Extract the (X, Y) coordinate from the center of the cell holding the provided text.  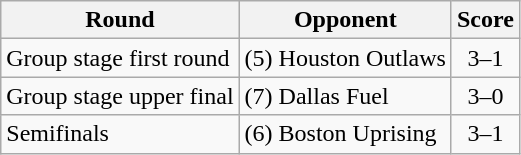
Group stage first round (120, 58)
Semifinals (120, 134)
Round (120, 20)
(6) Boston Uprising (345, 134)
(7) Dallas Fuel (345, 96)
3–0 (485, 96)
(5) Houston Outlaws (345, 58)
Group stage upper final (120, 96)
Score (485, 20)
Opponent (345, 20)
